Output the [X, Y] coordinate of the center of the cell containing the given text.  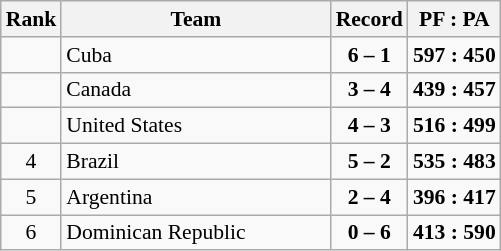
439 : 457 [454, 90]
United States [196, 126]
Dominican Republic [196, 233]
6 [32, 233]
0 – 6 [370, 233]
Rank [32, 19]
PF : PA [454, 19]
6 – 1 [370, 55]
5 – 2 [370, 162]
516 : 499 [454, 126]
4 – 3 [370, 126]
396 : 417 [454, 197]
Cuba [196, 55]
597 : 450 [454, 55]
Team [196, 19]
5 [32, 197]
4 [32, 162]
Canada [196, 90]
413 : 590 [454, 233]
2 – 4 [370, 197]
Brazil [196, 162]
Argentina [196, 197]
3 – 4 [370, 90]
535 : 483 [454, 162]
Record [370, 19]
